From the cell containing the given text, extract its center point as [x, y] coordinate. 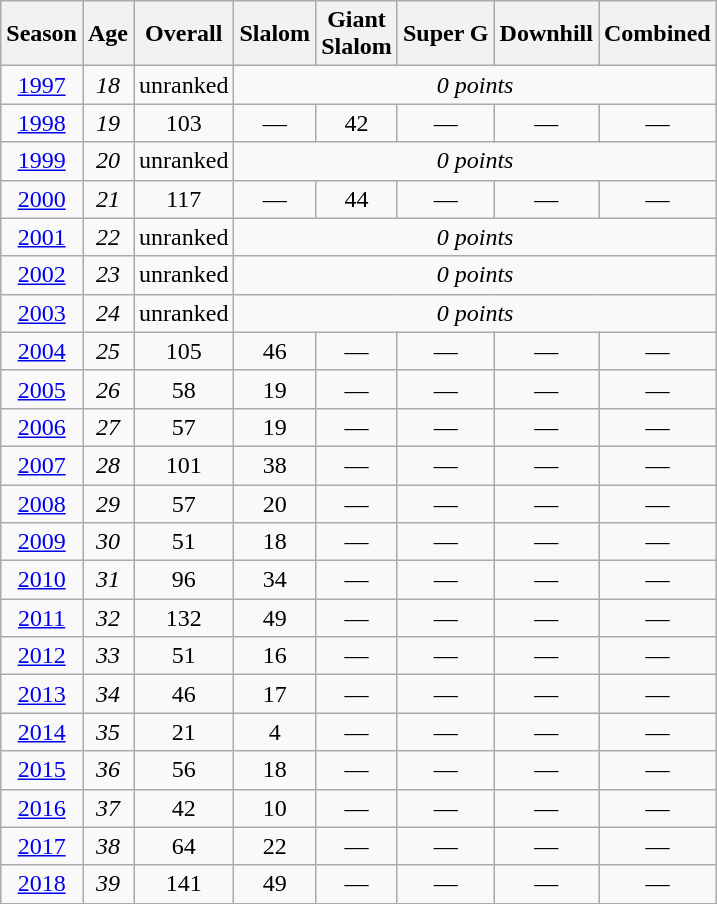
28 [108, 465]
Season [42, 34]
33 [108, 656]
2000 [42, 199]
64 [184, 846]
2009 [42, 542]
96 [184, 580]
29 [108, 503]
39 [108, 884]
2014 [42, 732]
31 [108, 580]
17 [275, 694]
2004 [42, 351]
56 [184, 770]
2016 [42, 808]
2002 [42, 275]
26 [108, 389]
27 [108, 427]
132 [184, 618]
141 [184, 884]
32 [108, 618]
2013 [42, 694]
36 [108, 770]
Slalom [275, 34]
30 [108, 542]
35 [108, 732]
2003 [42, 313]
10 [275, 808]
Combined [657, 34]
103 [184, 123]
1998 [42, 123]
2011 [42, 618]
GiantSlalom [357, 34]
16 [275, 656]
2001 [42, 237]
Overall [184, 34]
Downhill [546, 34]
2017 [42, 846]
4 [275, 732]
58 [184, 389]
2005 [42, 389]
2018 [42, 884]
2008 [42, 503]
24 [108, 313]
2012 [42, 656]
1997 [42, 85]
Super G [446, 34]
Age [108, 34]
117 [184, 199]
37 [108, 808]
105 [184, 351]
101 [184, 465]
2007 [42, 465]
2015 [42, 770]
1999 [42, 161]
23 [108, 275]
44 [357, 199]
25 [108, 351]
2006 [42, 427]
2010 [42, 580]
